Capture the cell that displays the provided text and extract its (X, Y) central coordinate. 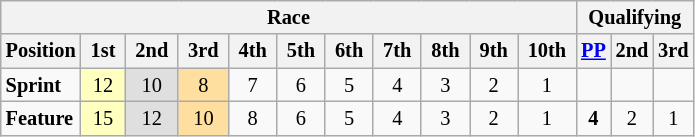
6th (349, 51)
5th (301, 51)
15 (104, 118)
PP (594, 51)
10th (547, 51)
4th (253, 51)
9th (494, 51)
7 (253, 85)
Position (41, 51)
1st (104, 51)
8th (445, 51)
7th (397, 51)
Sprint (41, 85)
Race (288, 17)
Feature (41, 118)
Qualifying (634, 17)
